For the text-containing cell, return its midpoint in [x, y] coordinate format. 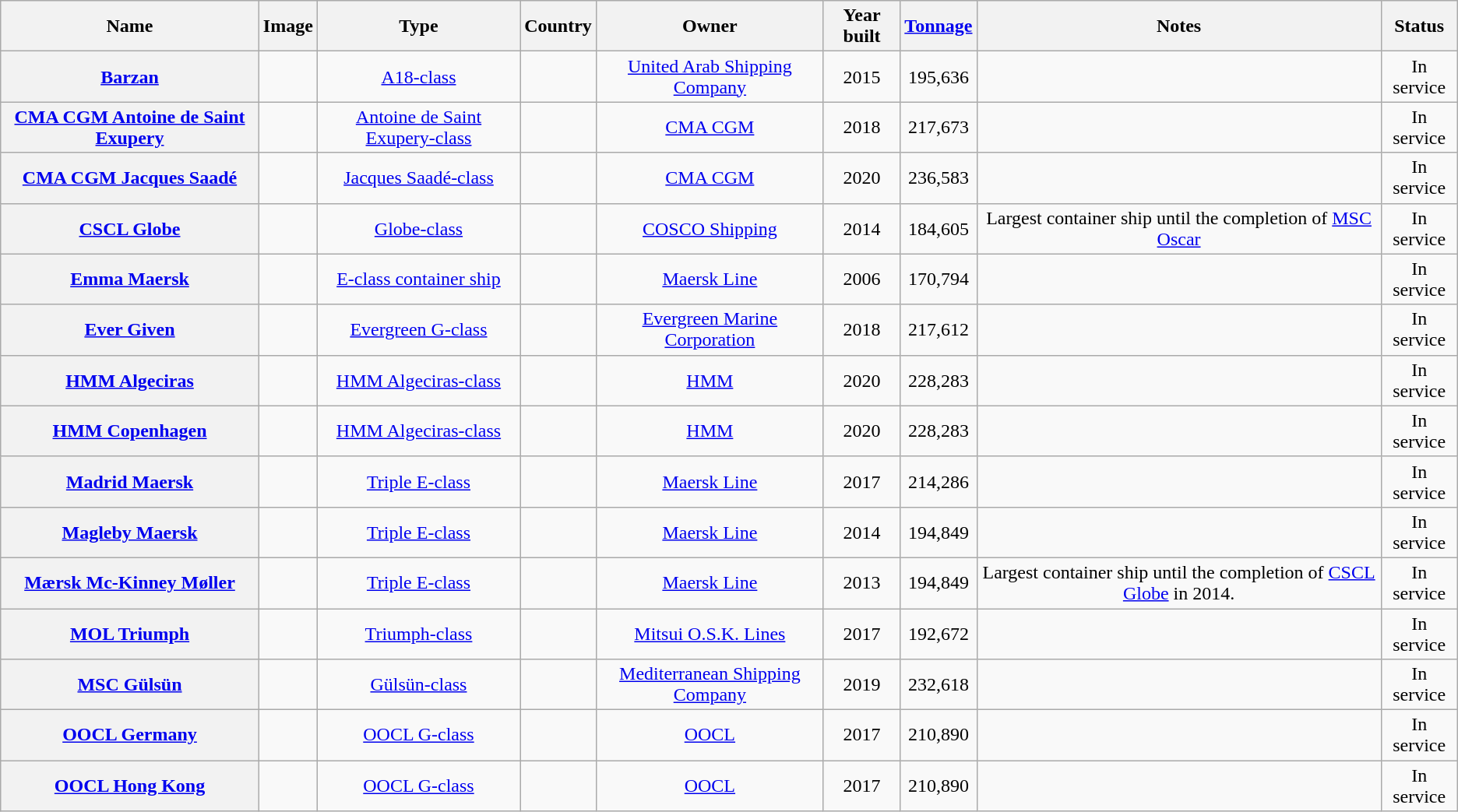
Image [288, 26]
236,583 [939, 178]
E-class container ship [418, 279]
MOL Triumph [130, 634]
195,636 [939, 76]
Jacques Saadé-class [418, 178]
Ever Given [130, 330]
2006 [861, 279]
184,605 [939, 229]
COSCO Shipping [710, 229]
United Arab Shipping Company [710, 76]
CMA CGM Antoine de Saint Exupery [130, 128]
Owner [710, 26]
Largest container ship until the completion of CSCL Globe in 2014. [1179, 582]
Globe-class [418, 229]
Barzan [130, 76]
Mediterranean Shipping Company [710, 685]
CMA CGM Jacques Saadé [130, 178]
Madrid Maersk [130, 481]
Type [418, 26]
Name [130, 26]
CSCL Globe [130, 229]
Country [558, 26]
Largest container ship until the completion of MSC Oscar [1179, 229]
232,618 [939, 685]
Notes [1179, 26]
Magleby Maersk [130, 533]
2015 [861, 76]
Tonnage [939, 26]
214,286 [939, 481]
Mitsui O.S.K. Lines [710, 634]
170,794 [939, 279]
HMM Copenhagen [130, 431]
HMM Algeciras [130, 380]
Emma Maersk [130, 279]
A18-class [418, 76]
MSC Gülsün [130, 685]
2019 [861, 685]
Evergreen Marine Corporation [710, 330]
Mærsk Mc-Kinney Møller [130, 582]
Antoine de Saint Exupery-class [418, 128]
2013 [861, 582]
Gülsün-class [418, 685]
217,612 [939, 330]
OOCL Germany [130, 735]
Triumph-class [418, 634]
OOCL Hong Kong [130, 786]
Status [1419, 26]
192,672 [939, 634]
217,673 [939, 128]
Year built [861, 26]
Evergreen G-class [418, 330]
